Locate the cell with the specified text and output its (X, Y) center coordinate. 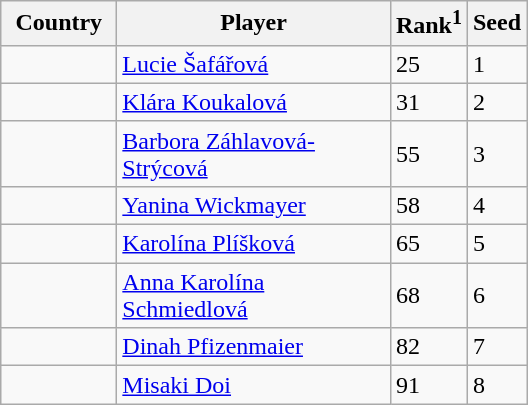
Seed (496, 24)
68 (428, 296)
8 (496, 385)
Country (59, 24)
Misaki Doi (254, 385)
5 (496, 244)
25 (428, 64)
Dinah Pfizenmaier (254, 347)
82 (428, 347)
Rank1 (428, 24)
Player (254, 24)
91 (428, 385)
Yanina Wickmayer (254, 205)
Anna Karolína Schmiedlová (254, 296)
7 (496, 347)
2 (496, 102)
Barbora Záhlavová-Strýcová (254, 154)
Lucie Šafářová (254, 64)
4 (496, 205)
58 (428, 205)
55 (428, 154)
Karolína Plíšková (254, 244)
6 (496, 296)
3 (496, 154)
65 (428, 244)
Klára Koukalová (254, 102)
1 (496, 64)
31 (428, 102)
